Pinpoint the cell where the given text exists, returning its [x, y] midpoint coordinate. 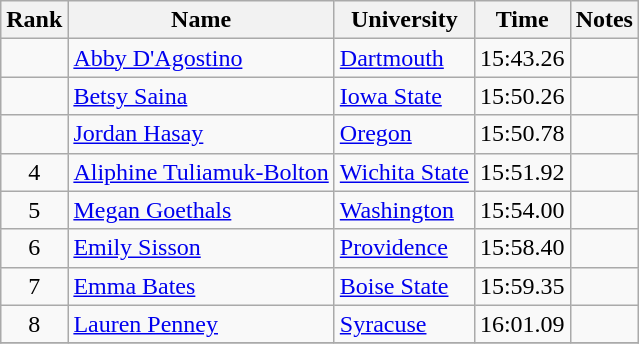
Rank [34, 20]
8 [34, 324]
University [404, 20]
Betsy Saina [201, 96]
Emma Bates [201, 286]
Oregon [404, 134]
6 [34, 248]
Name [201, 20]
Wichita State [404, 172]
Emily Sisson [201, 248]
Providence [404, 248]
Time [522, 20]
15:58.40 [522, 248]
15:50.26 [522, 96]
Megan Goethals [201, 210]
Notes [604, 20]
Washington [404, 210]
Boise State [404, 286]
Aliphine Tuliamuk-Bolton [201, 172]
15:43.26 [522, 58]
7 [34, 286]
Lauren Penney [201, 324]
15:51.92 [522, 172]
Iowa State [404, 96]
15:59.35 [522, 286]
Syracuse [404, 324]
5 [34, 210]
4 [34, 172]
Jordan Hasay [201, 134]
15:54.00 [522, 210]
Abby D'Agostino [201, 58]
16:01.09 [522, 324]
15:50.78 [522, 134]
Dartmouth [404, 58]
